Detect which cell encompasses the target text, then output its [x, y] center coordinate. 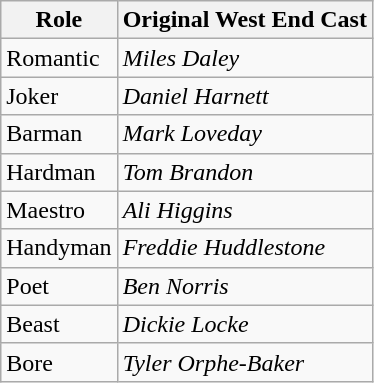
Daniel Harnett [244, 96]
Mark Loveday [244, 134]
Barman [59, 134]
Miles Daley [244, 58]
Handyman [59, 248]
Bore [59, 362]
Tyler Orphe-Baker [244, 362]
Ali Higgins [244, 210]
Dickie Locke [244, 324]
Tom Brandon [244, 172]
Role [59, 20]
Beast [59, 324]
Ben Norris [244, 286]
Original West End Cast [244, 20]
Joker [59, 96]
Romantic [59, 58]
Poet [59, 286]
Hardman [59, 172]
Freddie Huddlestone [244, 248]
Maestro [59, 210]
